Search for the cell housing the specified text and yield its [X, Y] center coordinate. 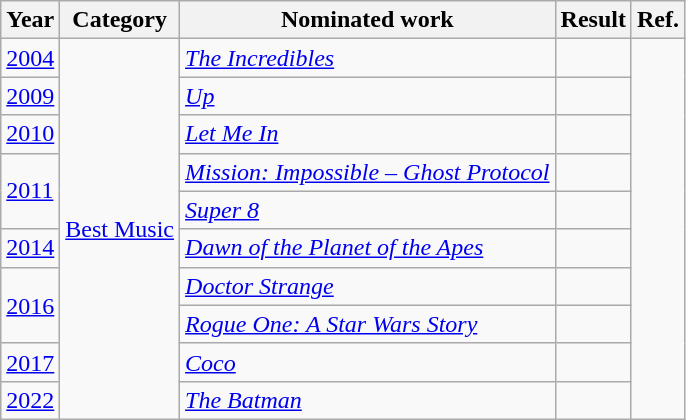
Dawn of the Planet of the Apes [368, 248]
2017 [30, 362]
Nominated work [368, 20]
2014 [30, 248]
Up [368, 96]
2011 [30, 191]
Super 8 [368, 210]
Let Me In [368, 134]
Result [593, 20]
Category [120, 20]
2010 [30, 134]
2022 [30, 400]
Mission: Impossible – Ghost Protocol [368, 172]
Rogue One: A Star Wars Story [368, 324]
The Incredibles [368, 58]
Best Music [120, 230]
The Batman [368, 400]
Year [30, 20]
Ref. [658, 20]
Doctor Strange [368, 286]
2004 [30, 58]
Coco [368, 362]
2009 [30, 96]
2016 [30, 305]
